Capture the cell that displays the provided text and extract its [X, Y] central coordinate. 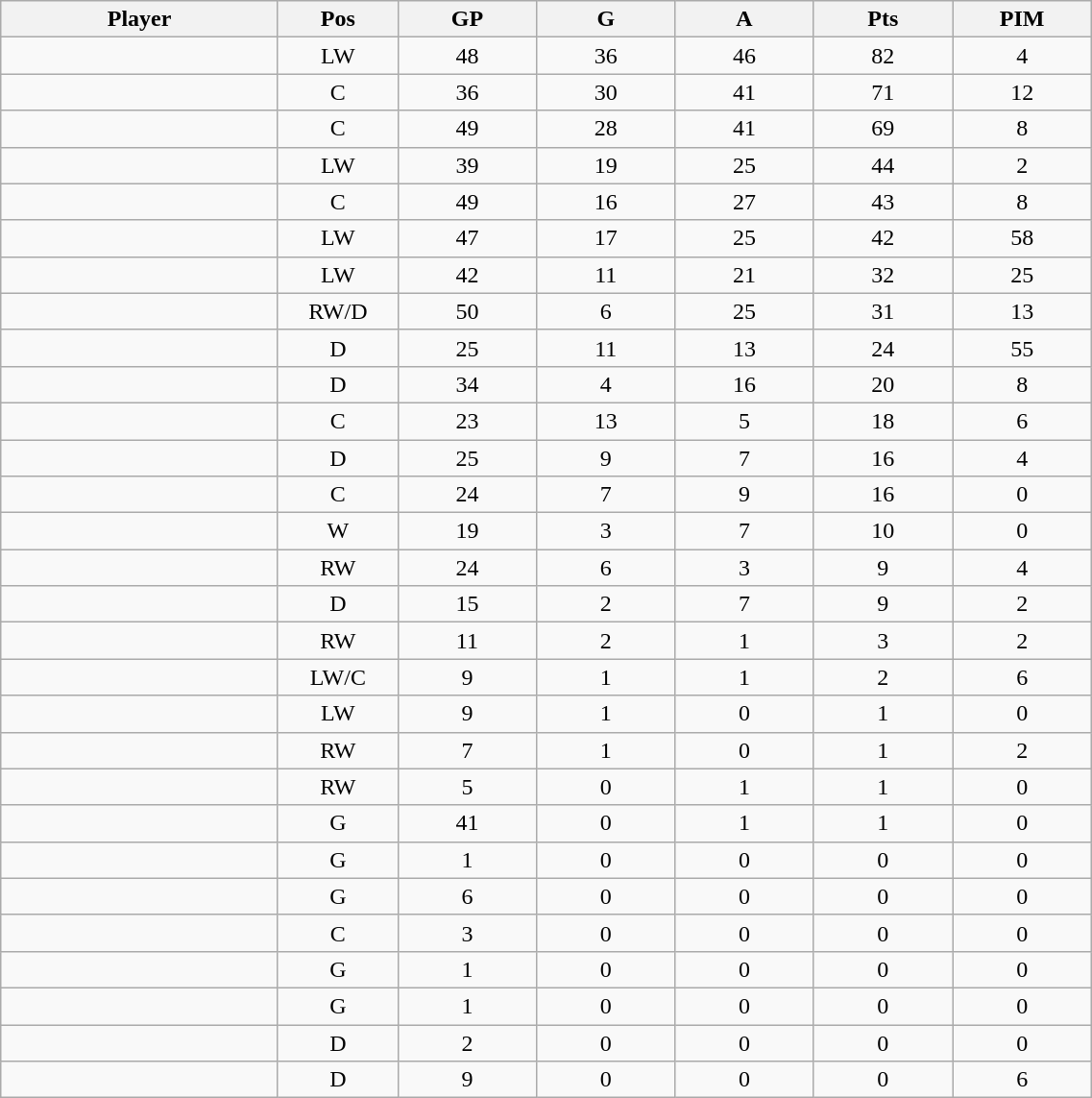
PIM [1022, 19]
28 [606, 129]
58 [1022, 238]
15 [467, 604]
Pos [338, 19]
48 [467, 56]
71 [883, 92]
10 [883, 531]
47 [467, 238]
27 [744, 202]
34 [467, 384]
17 [606, 238]
Pts [883, 19]
50 [467, 311]
W [338, 531]
55 [1022, 348]
A [744, 19]
44 [883, 165]
RW/D [338, 311]
46 [744, 56]
18 [883, 421]
69 [883, 129]
GP [467, 19]
32 [883, 275]
LW/C [338, 677]
21 [744, 275]
82 [883, 56]
39 [467, 165]
31 [883, 311]
43 [883, 202]
20 [883, 384]
Player [140, 19]
30 [606, 92]
12 [1022, 92]
23 [467, 421]
